Find where the given text appears and provide that cell's center as (x, y) coordinate. 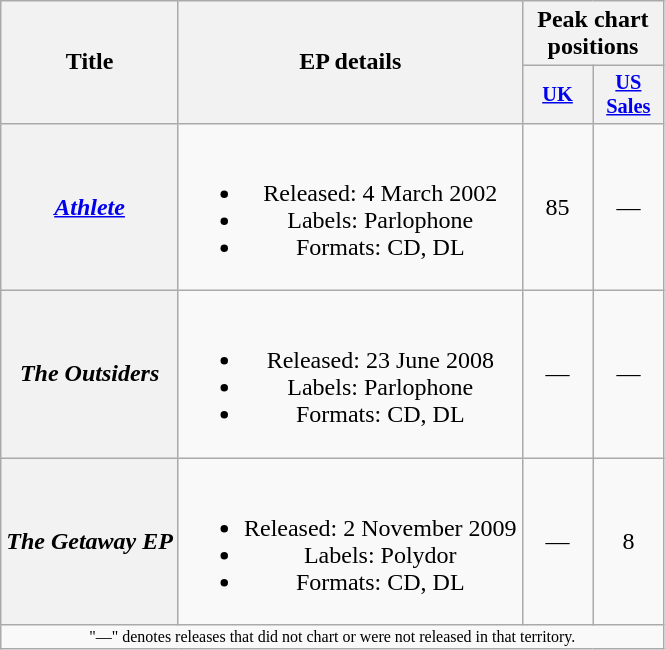
The Outsiders (90, 374)
Athlete (90, 206)
USSales (628, 95)
Released: 23 June 2008Labels: ParlophoneFormats: CD, DL (350, 374)
85 (558, 206)
8 (628, 542)
Released: 2 November 2009Labels: PolydorFormats: CD, DL (350, 542)
EP details (350, 62)
Peak chart positions (593, 34)
Title (90, 62)
Released: 4 March 2002Labels: ParlophoneFormats: CD, DL (350, 206)
The Getaway EP (90, 542)
"—" denotes releases that did not chart or were not released in that territory. (332, 637)
UK (558, 95)
